Capture the cell that displays the provided text and extract its [X, Y] central coordinate. 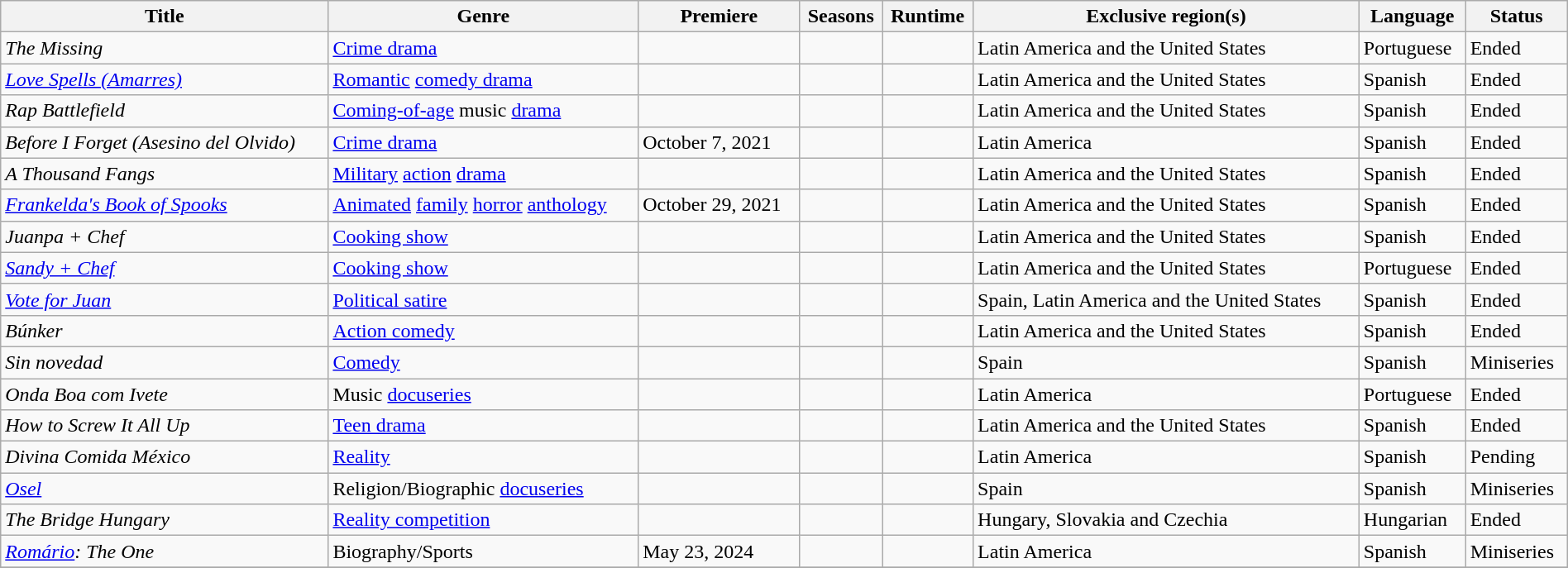
Genre [483, 17]
Búnker [165, 331]
Vote for Juan [165, 299]
October 29, 2021 [719, 205]
Teen drama [483, 426]
Onda Boa com Ivete [165, 394]
Divina Comida México [165, 457]
The Missing [165, 48]
Reality [483, 457]
Military action drama [483, 174]
Spain, Latin America and the United States [1166, 299]
Music docuseries [483, 394]
How to Screw It All Up [165, 426]
Biography/Sports [483, 551]
May 23, 2024 [719, 551]
Before I Forget (Asesino del Olvido) [165, 142]
Coming-of-age music drama [483, 111]
Language [1413, 17]
Runtime [928, 17]
Sin novedad [165, 362]
Reality competition [483, 520]
The Bridge Hungary [165, 520]
Seasons [841, 17]
Love Spells (Amarres) [165, 79]
October 7, 2021 [719, 142]
Pending [1517, 457]
Premiere [719, 17]
Exclusive region(s) [1166, 17]
Osel [165, 489]
Hungary, Slovakia and Czechia [1166, 520]
Title [165, 17]
Romário: The One [165, 551]
Comedy [483, 362]
Political satire [483, 299]
Sandy + Chef [165, 268]
Action comedy [483, 331]
Romantic comedy drama [483, 79]
A Thousand Fangs [165, 174]
Rap Battlefield [165, 111]
Frankelda's Book of Spooks [165, 205]
Religion/Biographic docuseries [483, 489]
Status [1517, 17]
Hungarian [1413, 520]
Juanpa + Chef [165, 236]
Animated family horror anthology [483, 205]
